Scan for the cell matching the given text and deliver its (X, Y) coordinate at center. 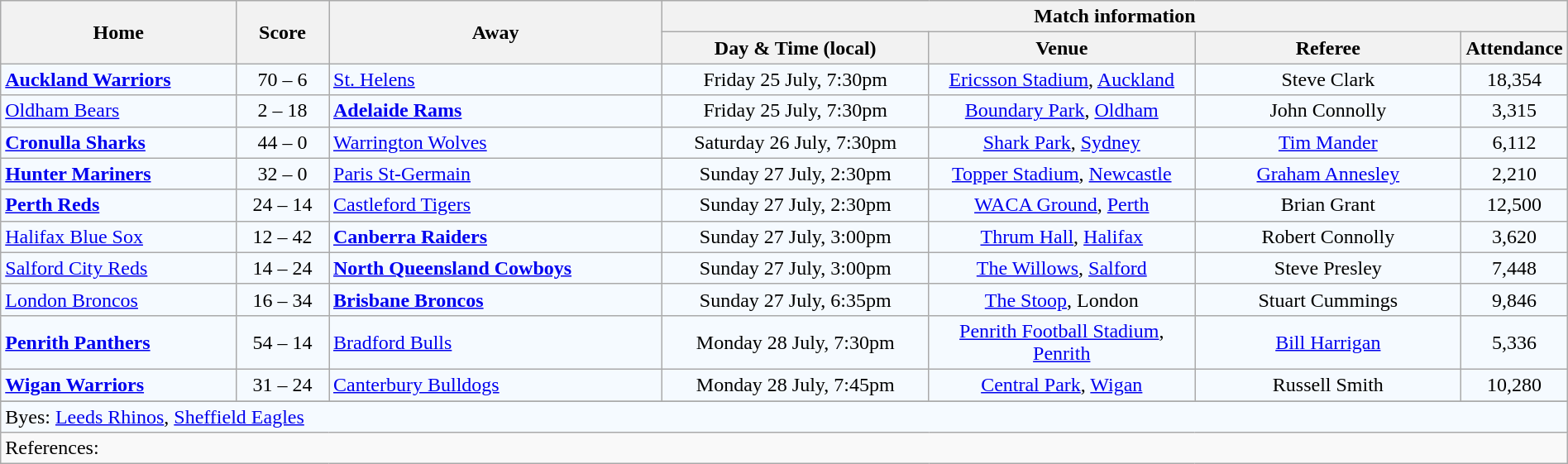
Canterbury Bulldogs (496, 385)
54 – 14 (283, 342)
Attendance (1514, 48)
Auckland Warriors (119, 79)
Castleford Tigers (496, 205)
16 – 34 (283, 299)
Monday 28 July, 7:45pm (796, 385)
Brisbane Broncos (496, 299)
Monday 28 July, 7:30pm (796, 342)
Boundary Park, Oldham (1062, 111)
Stuart Cummings (1328, 299)
Hunter Mariners (119, 174)
Tim Mander (1328, 142)
Oldham Bears (119, 111)
7,448 (1514, 268)
The Stoop, London (1062, 299)
12 – 42 (283, 237)
9,846 (1514, 299)
John Connolly (1328, 111)
Russell Smith (1328, 385)
References: (784, 448)
24 – 14 (283, 205)
Bill Harrigan (1328, 342)
5,336 (1514, 342)
Steve Clark (1328, 79)
2 – 18 (283, 111)
18,354 (1514, 79)
Wigan Warriors (119, 385)
Steve Presley (1328, 268)
Shark Park, Sydney (1062, 142)
Match information (1115, 17)
10,280 (1514, 385)
3,315 (1514, 111)
Graham Annesley (1328, 174)
Saturday 26 July, 7:30pm (796, 142)
12,500 (1514, 205)
Brian Grant (1328, 205)
St. Helens (496, 79)
31 – 24 (283, 385)
Thrum Hall, Halifax (1062, 237)
Penrith Panthers (119, 342)
Bradford Bulls (496, 342)
6,112 (1514, 142)
Sunday 27 July, 6:35pm (796, 299)
Paris St-Germain (496, 174)
Perth Reds (119, 205)
London Broncos (119, 299)
Penrith Football Stadium, Penrith (1062, 342)
Salford City Reds (119, 268)
3,620 (1514, 237)
Home (119, 32)
WACA Ground, Perth (1062, 205)
Day & Time (local) (796, 48)
Adelaide Rams (496, 111)
Warrington Wolves (496, 142)
Ericsson Stadium, Auckland (1062, 79)
Referee (1328, 48)
Away (496, 32)
Byes: Leeds Rhinos, Sheffield Eagles (784, 416)
Halifax Blue Sox (119, 237)
32 – 0 (283, 174)
Score (283, 32)
Canberra Raiders (496, 237)
Venue (1062, 48)
Cronulla Sharks (119, 142)
The Willows, Salford (1062, 268)
44 – 0 (283, 142)
Robert Connolly (1328, 237)
North Queensland Cowboys (496, 268)
14 – 24 (283, 268)
Central Park, Wigan (1062, 385)
Topper Stadium, Newcastle (1062, 174)
2,210 (1514, 174)
70 – 6 (283, 79)
